Pinpoint the cell where the given text exists, returning its (x, y) midpoint coordinate. 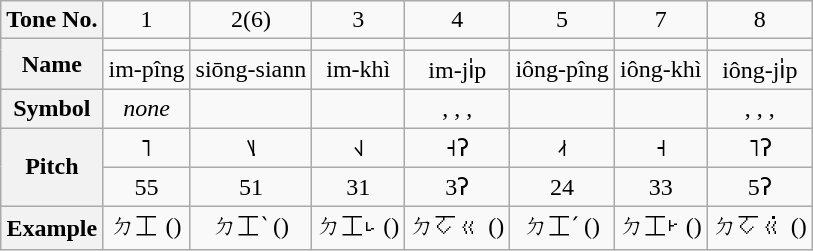
ㄉㆲ˫ () (660, 228)
iông-khì (660, 70)
1 (146, 20)
Example (52, 228)
Tone No. (52, 20)
Symbol (52, 108)
˥ʔ (760, 148)
55 (146, 187)
iông-ji̍p (760, 70)
ㄉㆲˋ () (251, 228)
˧ʔ (458, 148)
51 (251, 187)
5ʔ (760, 187)
˥ (146, 148)
none (146, 108)
ㄉㆲ () (146, 228)
24 (562, 187)
im-ji̍p (458, 70)
im-khì (358, 70)
ㄉㆦㆻ () (458, 228)
iông-pîng (562, 70)
4 (458, 20)
31 (358, 187)
Pitch (52, 168)
ㄉㆲ˪ () (358, 228)
˧˩ (358, 148)
8 (760, 20)
im-pîng (146, 70)
3 (358, 20)
Name (52, 64)
ㄉㆦㆻ̇ () (760, 228)
3ʔ (458, 187)
˥˩ (251, 148)
˧ (660, 148)
5 (562, 20)
siōng-siann (251, 70)
˨˦ (562, 148)
2(6) (251, 20)
7 (660, 20)
ㄉㆲˊ () (562, 228)
33 (660, 187)
